Return [X, Y] of the center of cell containing provided text 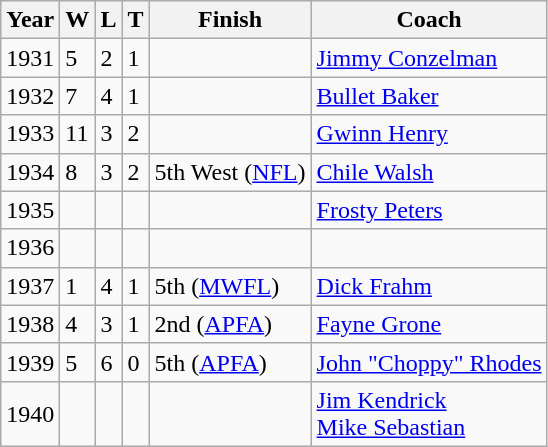
1939 [30, 362]
1932 [30, 96]
Chile Walsh [429, 172]
1933 [30, 134]
7 [78, 96]
John "Choppy" Rhodes [429, 362]
Coach [429, 20]
0 [136, 362]
1934 [30, 172]
Frosty Peters [429, 210]
5th West (NFL) [230, 172]
W [78, 20]
Bullet Baker [429, 96]
2nd (APFA) [230, 324]
Jim KendrickMike Sebastian [429, 414]
11 [78, 134]
Finish [230, 20]
8 [78, 172]
1940 [30, 414]
Jimmy Conzelman [429, 58]
1936 [30, 248]
T [136, 20]
L [108, 20]
Year [30, 20]
Fayne Grone [429, 324]
Gwinn Henry [429, 134]
Dick Frahm [429, 286]
1938 [30, 324]
1931 [30, 58]
6 [108, 362]
5th (MWFL) [230, 286]
1937 [30, 286]
5th (APFA) [230, 362]
1935 [30, 210]
